Locate the cell with the specified text and output its (x, y) center coordinate. 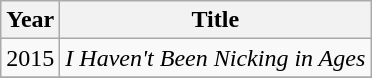
Title (216, 20)
2015 (30, 58)
Year (30, 20)
I Haven't Been Nicking in Ages (216, 58)
